Identify which cell holds the provided text, then report its (x, y) central coordinate. 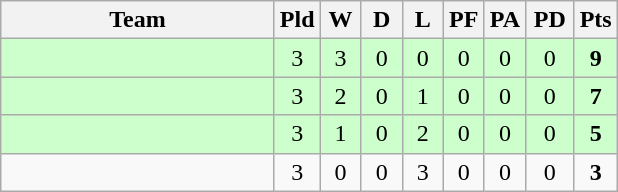
5 (596, 134)
Pts (596, 20)
7 (596, 96)
W (340, 20)
L (422, 20)
D (382, 20)
9 (596, 58)
Team (138, 20)
PA (504, 20)
Pld (297, 20)
PF (464, 20)
PD (550, 20)
